Capture the cell that displays the provided text and extract its (X, Y) central coordinate. 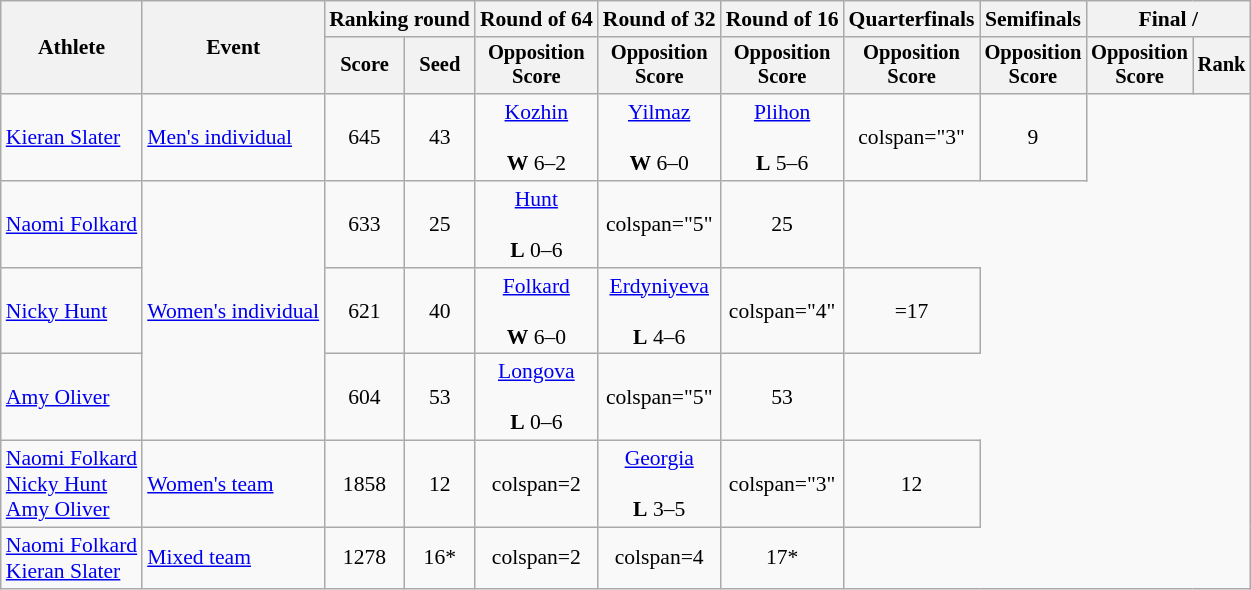
Women's team (233, 484)
Semifinals (1034, 19)
17* (782, 558)
Folkard W 6–0 (536, 312)
Round of 16 (782, 19)
16* (440, 558)
LongovaL 0–6 (536, 398)
Erdyniyeva L 4–6 (660, 312)
Final / (1168, 19)
Seed (440, 66)
633 (364, 224)
9 (1034, 138)
Round of 32 (660, 19)
Kieran Slater (72, 138)
Kozhin W 6–2 (536, 138)
colspan="4" (782, 312)
Nicky Hunt (72, 312)
Men's individual (233, 138)
Georgia L 3–5 (660, 484)
Naomi FolkardNicky HuntAmy Oliver (72, 484)
Hunt L 0–6 (536, 224)
Plihon L 5–6 (782, 138)
645 (364, 138)
Ranking round (400, 19)
Round of 64 (536, 19)
Amy Oliver (72, 398)
40 (440, 312)
Event (233, 48)
Athlete (72, 48)
Women's individual (233, 311)
colspan=4 (660, 558)
604 (364, 398)
Quarterfinals (912, 19)
Naomi Folkard (72, 224)
1858 (364, 484)
1278 (364, 558)
43 (440, 138)
621 (364, 312)
Mixed team (233, 558)
Rank (1222, 66)
Yilmaz W 6–0 (660, 138)
Naomi FolkardKieran Slater (72, 558)
Score (364, 66)
=17 (912, 312)
